Capture the cell that displays the provided text and extract its [X, Y] central coordinate. 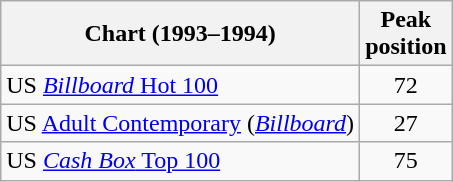
27 [406, 123]
Peakposition [406, 34]
72 [406, 85]
75 [406, 161]
US Billboard Hot 100 [180, 85]
US Cash Box Top 100 [180, 161]
US Adult Contemporary (Billboard) [180, 123]
Chart (1993–1994) [180, 34]
